Locate the cell with the specified text and output its (x, y) center coordinate. 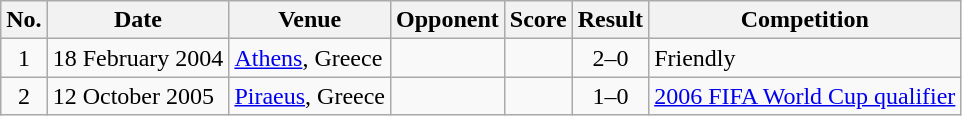
18 February 2004 (138, 58)
Opponent (448, 20)
Athens, Greece (310, 58)
2006 FIFA World Cup qualifier (805, 96)
12 October 2005 (138, 96)
Friendly (805, 58)
2 (24, 96)
Competition (805, 20)
Score (538, 20)
2–0 (610, 58)
1 (24, 58)
Date (138, 20)
Result (610, 20)
1–0 (610, 96)
No. (24, 20)
Venue (310, 20)
Piraeus, Greece (310, 96)
